For the text-containing cell, return its midpoint in (X, Y) coordinate format. 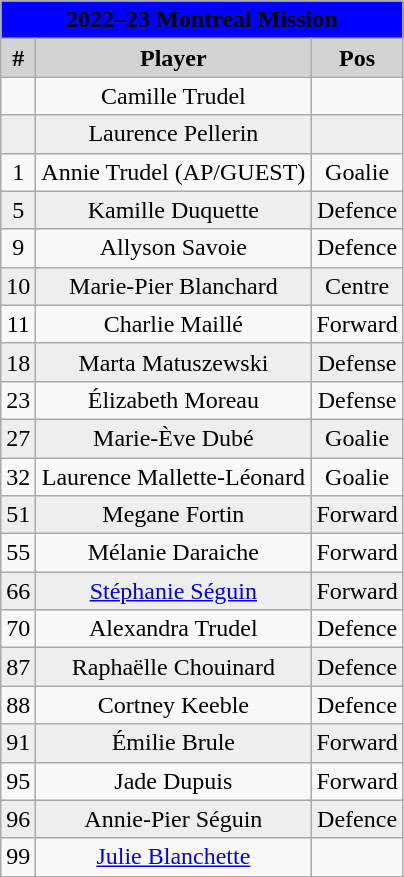
9 (18, 248)
Cortney Keeble (174, 705)
32 (18, 477)
Marta Matuszewski (174, 362)
Marie-Pier Blanchard (174, 286)
Élizabeth Moreau (174, 400)
Allyson Savoie (174, 248)
5 (18, 210)
88 (18, 705)
Émilie Brule (174, 743)
27 (18, 438)
Centre (357, 286)
Pos (357, 58)
Player (174, 58)
2022–23 Montreal Mission (202, 20)
51 (18, 515)
55 (18, 553)
95 (18, 781)
Camille Trudel (174, 96)
10 (18, 286)
Marie-Ève Dubé (174, 438)
91 (18, 743)
70 (18, 629)
Charlie Maillé (174, 324)
Laurence Pellerin (174, 134)
Julie Blanchette (174, 857)
# (18, 58)
66 (18, 591)
23 (18, 400)
Annie Trudel (AP/GUEST) (174, 172)
1 (18, 172)
Mélanie Daraiche (174, 553)
Alexandra Trudel (174, 629)
18 (18, 362)
Jade Dupuis (174, 781)
96 (18, 819)
11 (18, 324)
Laurence Mallette-Léonard (174, 477)
Megane Fortin (174, 515)
99 (18, 857)
Kamille Duquette (174, 210)
Stéphanie Séguin (174, 591)
Annie-Pier Séguin (174, 819)
87 (18, 667)
Raphaëlle Chouinard (174, 667)
